Capture the cell that displays the provided text and extract its [x, y] central coordinate. 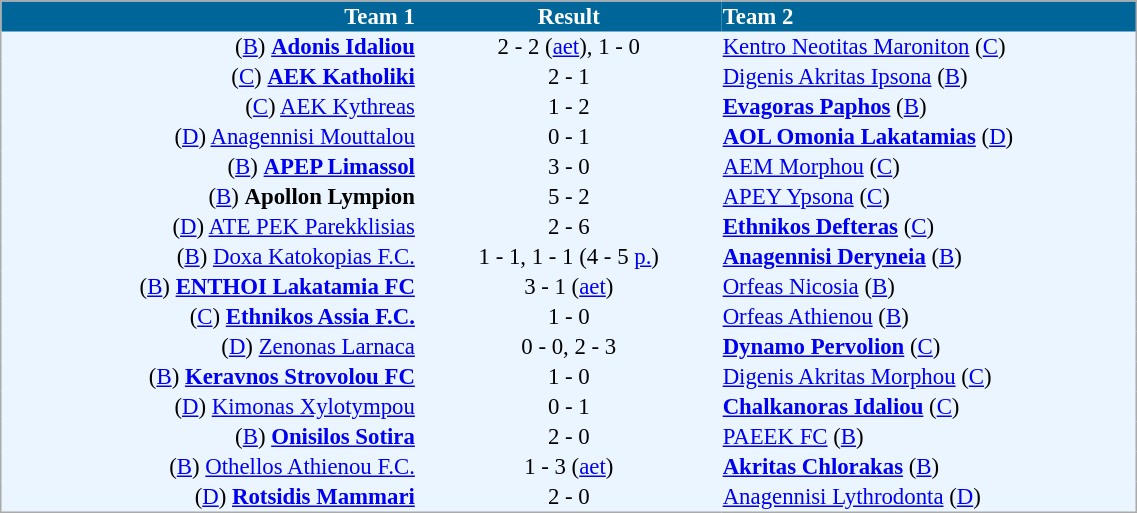
(D) Zenonas Larnaca [209, 347]
(B) ENTHOI Lakatamia FC [209, 287]
AEM Morphou (C) [929, 167]
Dynamo Pervolion (C) [929, 347]
(B) Othellos Athienou F.C. [209, 467]
(C) Ethnikos Assia F.C. [209, 317]
(B) Keravnos Strovolou FC [209, 377]
AOL Omonia Lakatamias (D) [929, 137]
PAEEK FC (B) [929, 437]
Digenis Akritas Morphou (C) [929, 377]
(B) Adonis Idaliou [209, 47]
(D) ATE PEK Parekklisias [209, 227]
1 - 2 [568, 107]
Orfeas Nicosia (B) [929, 287]
(C) AEK Kythreas [209, 107]
Ethnikos Defteras (C) [929, 227]
2 - 2 (aet), 1 - 0 [568, 47]
2 - 1 [568, 77]
(C) AEK Katholiki [209, 77]
(D) Kimonas Xylotympou [209, 407]
(B) APEP Limassol [209, 167]
Kentro Neotitas Maroniton (C) [929, 47]
Anagennisi Lythrodonta (D) [929, 497]
1 - 3 (aet) [568, 467]
Evagoras Paphos (B) [929, 107]
Orfeas Athienou (B) [929, 317]
(B) Doxa Katokopias F.C. [209, 257]
Anagennisi Deryneia (B) [929, 257]
Result [568, 16]
1 - 1, 1 - 1 (4 - 5 p.) [568, 257]
(D) Anagennisi Mouttalou [209, 137]
3 - 0 [568, 167]
(B) Onisilos Sotira [209, 437]
2 - 6 [568, 227]
Team 1 [209, 16]
0 - 0, 2 - 3 [568, 347]
5 - 2 [568, 197]
Akritas Chlorakas (B) [929, 467]
Digenis Akritas Ipsona (B) [929, 77]
(D) Rotsidis Mammari [209, 497]
3 - 1 (aet) [568, 287]
APEY Ypsona (C) [929, 197]
Chalkanoras Idaliou (C) [929, 407]
Team 2 [929, 16]
(B) Apollon Lympion [209, 197]
